Output the (x, y) coordinate of the center of the cell containing the given text.  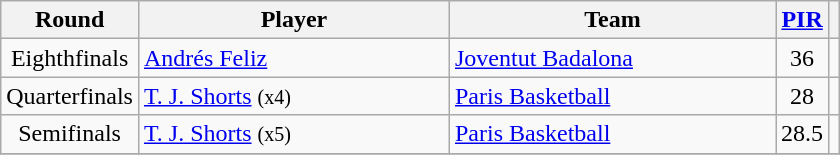
Round (70, 20)
Eighthfinals (70, 58)
Semifinals (70, 134)
36 (802, 58)
28 (802, 96)
T. J. Shorts (x4) (294, 96)
PIR (802, 20)
Team (612, 20)
Andrés Feliz (294, 58)
T. J. Shorts (x5) (294, 134)
Joventut Badalona (612, 58)
28.5 (802, 134)
Player (294, 20)
Quarterfinals (70, 96)
